Determine the [x, y] coordinate at the center of the cell enclosing the given text.  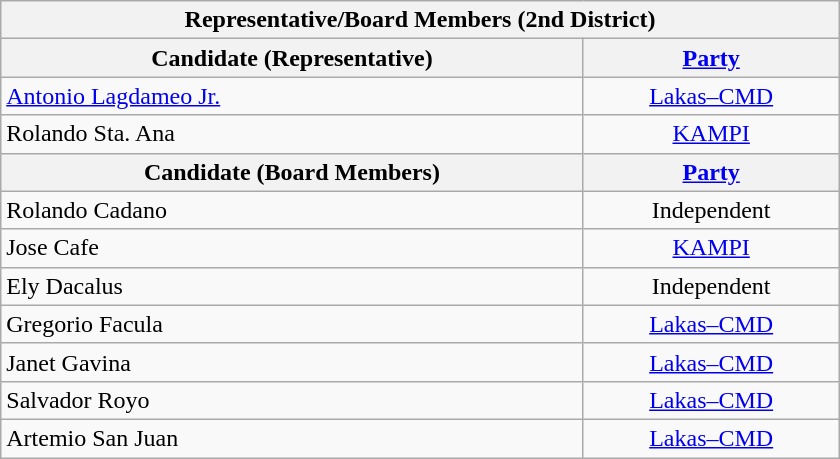
Rolando Sta. Ana [292, 134]
Jose Cafe [292, 248]
Rolando Cadano [292, 210]
Candidate (Representative) [292, 58]
Representative/Board Members (2nd District) [420, 20]
Gregorio Facula [292, 324]
Artemio San Juan [292, 438]
Ely Dacalus [292, 286]
Janet Gavina [292, 362]
Candidate (Board Members) [292, 172]
Antonio Lagdameo Jr. [292, 96]
Salvador Royo [292, 400]
